Output the [X, Y] coordinate of the center of the cell containing the given text.  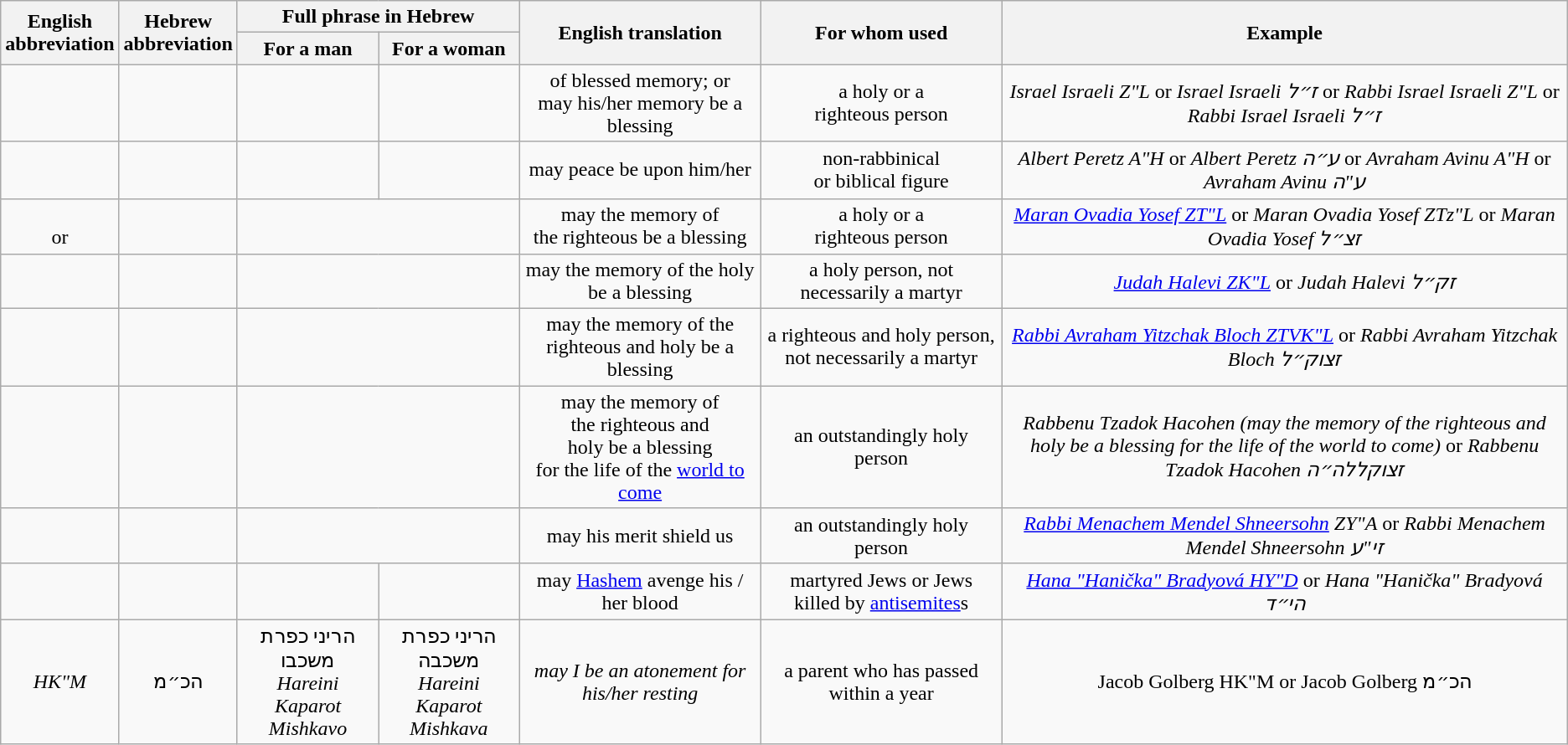
Example [1285, 33]
a parent who has passed within a year [881, 681]
Full phrase in Hebrew [379, 17]
Rabbenu Tzadok Hacohen (may the memory of the righteous and holy be a blessing for the life of the world to come) or Rabbenu Tzadok Hacohen זצוקללה״ה [1285, 447]
may the memory of the righteous and holy be a blessing [640, 347]
non-rabbinical or biblical figure [881, 170]
Albert Peretz A"H or Albert Peretz ע״ה or Avraham Avinu A"H or Avraham Avinu ע"ה [1285, 170]
English translation [640, 33]
הריני כפרת משכבהHareini Kaparot Mishkava [449, 681]
may Hashem avenge his / her blood [640, 591]
martyred Jews or Jews killed by antisemitess [881, 591]
הריני כפרת משכבוHareini Kaparot Mishkavo [307, 681]
Rabbi Menachem Mendel Shneersohn ZY"A or Rabbi Menachem Mendel Shneersohn זי"ע [1285, 536]
may I be an atonement for his/her resting [640, 681]
Israel Israeli Z"L or Israel Israeli ז״ל or Rabbi Israel Israeli Z"L or Rabbi Israel Israeli ז״ל [1285, 103]
Hebrewabbreviation [178, 33]
Englishabbreviation [60, 33]
a holy person, not necessarily a martyr [881, 281]
may the memory ofthe righteous andholy be a blessingfor the life of the world to come [640, 447]
Judah Halevi ZK"L or Judah Halevi זק״ל [1285, 281]
For whom used [881, 33]
Jacob Golberg HK"M or Jacob Golberg הכ״מ [1285, 681]
may the memory ofthe righteous be a blessing [640, 226]
Maran Ovadia Yosef ZT"L or Maran Ovadia Yosef ZTz"L or Maran Ovadia Yosef זצ״ל [1285, 226]
may the memory of the holy be a blessing [640, 281]
For a woman [449, 49]
a righteous and holy person, not necessarily a martyr [881, 347]
or [60, 226]
HK"M [60, 681]
may peace be upon him/her [640, 170]
Hana "Hanička" Bradyová HY"D or Hana "Hanička" Bradyová הי״ד [1285, 591]
הכ״מ [178, 681]
of blessed memory; ormay his/her memory be a blessing [640, 103]
Rabbi Avraham Yitzchak Bloch ZTVK"L or Rabbi Avraham Yitzchak Bloch זצוק״ל [1285, 347]
may his merit shield us [640, 536]
For a man [307, 49]
